Output the [X, Y] coordinate of the center of the cell containing the given text.  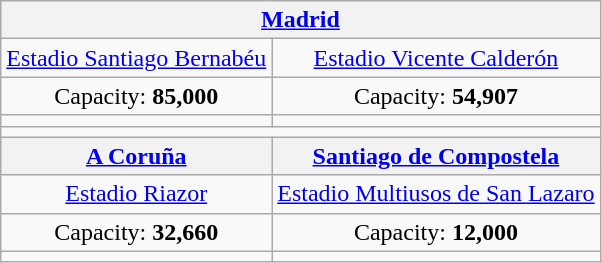
Madrid [300, 20]
Santiago de Compostela [436, 156]
A Coruña [136, 156]
Capacity: 12,000 [436, 232]
Estadio Riazor [136, 194]
Capacity: 32,660 [136, 232]
Estadio Vicente Calderón [436, 58]
Capacity: 85,000 [136, 96]
Estadio Multiusos de San Lazaro [436, 194]
Capacity: 54,907 [436, 96]
Estadio Santiago Bernabéu [136, 58]
